Extract the (X, Y) coordinate from the center of the cell holding the provided text.  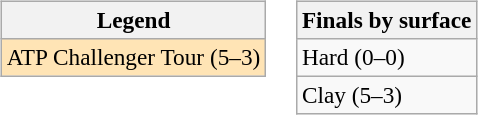
Clay (5–3) (387, 95)
Legend (133, 20)
ATP Challenger Tour (5–3) (133, 57)
Finals by surface (387, 20)
Hard (0–0) (387, 57)
